Return (X, Y) of the center of cell containing provided text 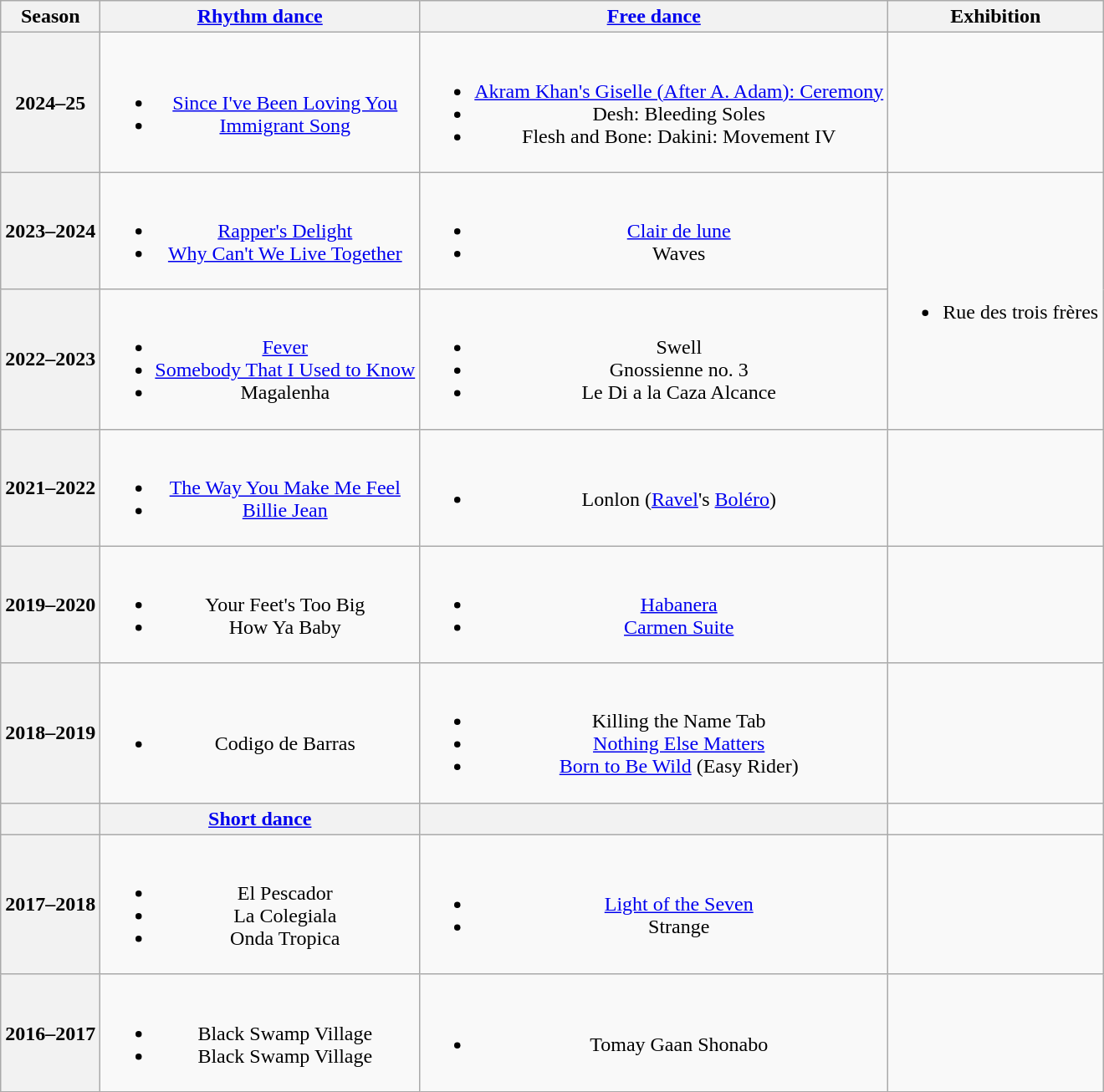
2023–2024 (50, 231)
2017–2018 (50, 905)
El Pescador La Colegiala Onda Tropica (260, 905)
2024–25 (50, 102)
Tomay Gaan Shonabo (654, 1033)
Swell Gnossienne no. 3 Le Di a la Caza Alcance (654, 360)
2016–2017 (50, 1033)
Rapper's Delight Why Can't We Live Together (260, 231)
Killing the Name Tab Nothing Else Matters Born to Be Wild (Easy Rider) (654, 732)
Exhibition (995, 17)
Habanera Carmen Suite (654, 605)
Rue des trois frères (995, 301)
Rhythm dance (260, 17)
Clair de lune Waves (654, 231)
2021–2022 (50, 487)
Codigo de Barras (260, 732)
2018–2019 (50, 732)
2019–2020 (50, 605)
The Way You Make Me Feel Billie Jean (260, 487)
Short dance (260, 819)
Black Swamp Village Black Swamp Village (260, 1033)
Fever Somebody That I Used to Know Magalenha (260, 360)
Your Feet's Too Big How Ya Baby (260, 605)
Light of the Seven Strange (654, 905)
2022–2023 (50, 360)
Free dance (654, 17)
Since I've Been Loving YouImmigrant Song (260, 102)
Lonlon (Ravel's Boléro) (654, 487)
Season (50, 17)
Akram Khan's Giselle (After A. Adam): Ceremony Desh: Bleeding Soles Flesh and Bone: Dakini: Movement IV (654, 102)
